Determine the [x, y] coordinate at the center of the cell enclosing the given text.  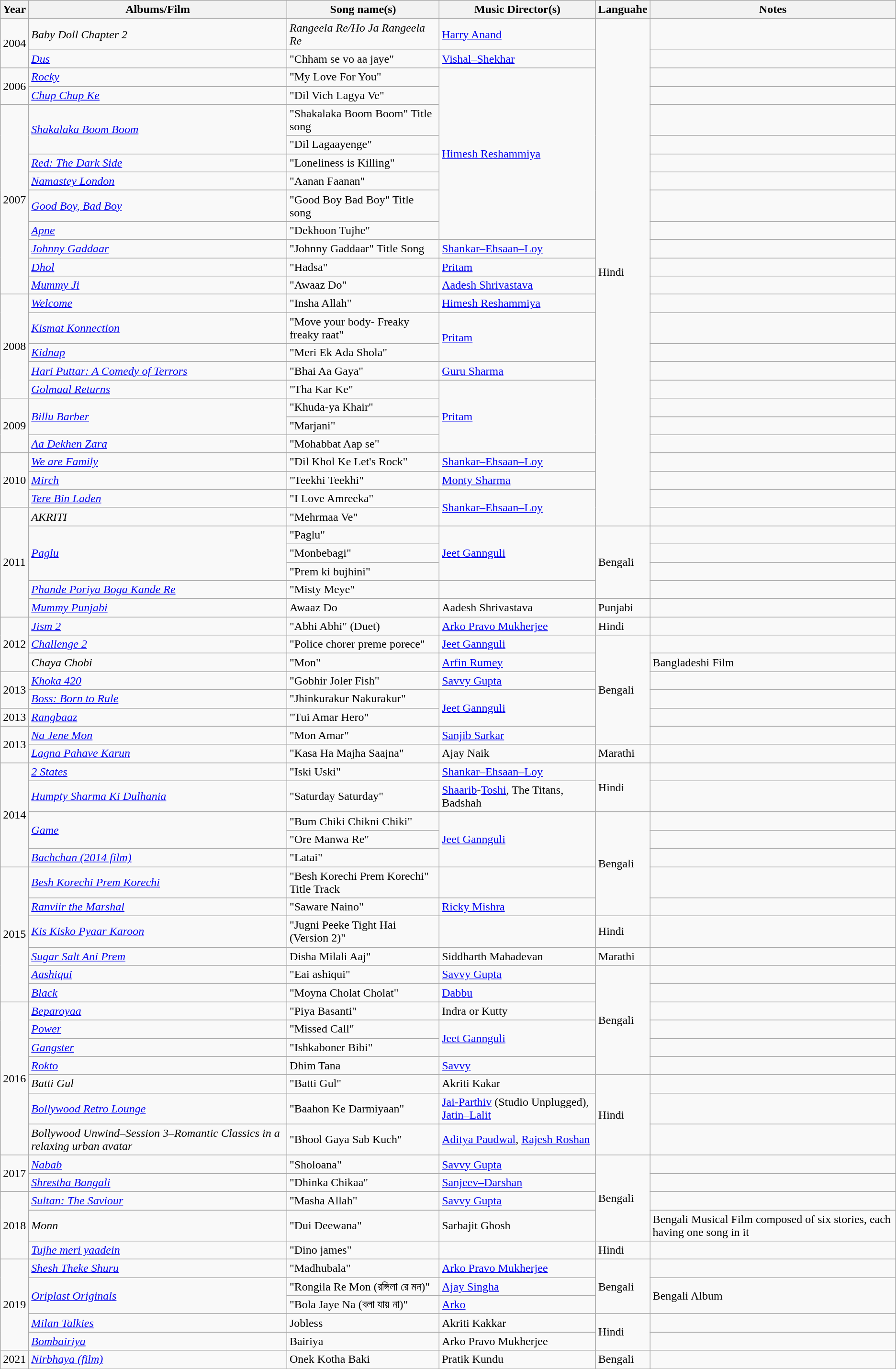
"Latai" [363, 857]
"Marjani" [363, 426]
"Paglu" [363, 535]
Baby Doll Chapter 2 [158, 34]
"Dui Deewana" [363, 1225]
Besh Korechi Prem Korechi [158, 882]
Shrestha Bangali [158, 1182]
"Dil Vich Lagya Ve" [363, 95]
Shaarib-Toshi, The Titans, Badshah [518, 797]
"Mon Amar" [363, 735]
"Gobhir Joler Fish" [363, 681]
"Hadsa" [363, 267]
"Jhinkurakur Nakurakur" [363, 699]
"Rongila Re Mon (রঙ্গিলা রে মন)" [363, 1287]
2004 [14, 43]
2010 [14, 480]
"Prem ki bujhini" [363, 571]
Golmaal Returns [158, 389]
Namastey London [158, 181]
"Johnny Gaddaar" Title Song [363, 248]
Monty Sharma [518, 480]
Lagna Pahave Karun [158, 753]
"Madhubala" [363, 1268]
"Dekhoon Tujhe" [363, 230]
Sultan: The Saviour [158, 1201]
Bengali Album [773, 1296]
Sugar Salt Ani Prem [158, 956]
Akriti Kakar [518, 1084]
"Kasa Ha Majha Saajna" [363, 753]
Gangster [158, 1047]
Batti Gul [158, 1084]
"Monbebagi" [363, 553]
We are Family [158, 462]
Mummy Punjabi [158, 608]
Milan Talkies [158, 1323]
Disha Milali Aaj" [363, 956]
2015 [14, 934]
"Awaaz Do" [363, 285]
"Khuda-ya Khair" [363, 407]
Akriti Kakkar [518, 1323]
Bangladeshi Film [773, 662]
2009 [14, 426]
2008 [14, 347]
Rangeela Re/Ho Ja Rangeela Re [363, 34]
Kismat Konnection [158, 328]
Siddharth Mahadevan [518, 956]
Hari Puttar: A Comedy of Terrors [158, 371]
Monn [158, 1225]
"Meri Ek Ada Shola" [363, 353]
Chup Chup Ke [158, 95]
Na Jene Mon [158, 735]
"Saware Naino" [363, 907]
Ajay Naik [518, 753]
Dabbu [518, 993]
Bachchan (2014 film) [158, 857]
Oriplast Originals [158, 1296]
2017 [14, 1173]
"Piya Basanti" [363, 1011]
"Bhai Aa Gaya" [363, 371]
Mummy Ji [158, 285]
Good Boy, Bad Boy [158, 206]
Black [158, 993]
Harry Anand [518, 34]
Dus [158, 59]
Challenge 2 [158, 644]
"Baahon Ke Darmiyaan" [363, 1109]
Kis Kisko Pyaar Karoon [158, 931]
"Batti Gul" [363, 1084]
Shesh Theke Shuru [158, 1268]
Sanjeev–Darshan [518, 1182]
"Dil Lagaayenge" [363, 145]
2014 [14, 815]
Aashiqui [158, 975]
Dhol [158, 267]
Jism 2 [158, 626]
Tere Bin Laden [158, 498]
Bollywood Unwind–Session 3–Romantic Classics in a relaxing urban avatar [158, 1139]
"Chham se vo aa jaye" [363, 59]
Guru Sharma [518, 371]
"Dhinka Chikaa" [363, 1182]
"Insha Allah" [363, 303]
"My Love For You" [363, 77]
Beparoyaa [158, 1011]
Song name(s) [363, 10]
"Missed Call" [363, 1029]
"Mon" [363, 662]
2018 [14, 1225]
Jai-Parthiv (Studio Unplugged), Jatin–Lalit [518, 1109]
Bollywood Retro Lounge [158, 1109]
"Aanan Faanan" [363, 181]
Arko [518, 1305]
AKRITI [158, 516]
"Moyna Cholat Cholat" [363, 993]
Pratik Kundu [518, 1359]
Dhim Tana [363, 1066]
"Jugni Peeke Tight Hai (Version 2)" [363, 931]
2016 [14, 1078]
"Ishkaboner Bibi" [363, 1047]
Bairiya [363, 1341]
2019 [14, 1305]
"Police chorer preme porece" [363, 644]
"Besh Korechi Prem Korechi" Title Track [363, 882]
Rocky [158, 77]
2006 [14, 86]
Boss: Born to Rule [158, 699]
Red: The Dark Side [158, 163]
Paglu [158, 553]
Apne [158, 230]
Vishal–Shekhar [518, 59]
"Bhool Gaya Sab Kuch" [363, 1139]
"Sholoana" [363, 1164]
Johnny Gaddaar [158, 248]
Khoka 420 [158, 681]
Bengali Musical Film composed of six stories, each having one song in it [773, 1225]
Savvy [518, 1066]
Albums/Film [158, 10]
Rokto [158, 1066]
Tujhe meri yaadein [158, 1250]
2021 [14, 1359]
"Shakalaka Boom Boom" Title song [363, 120]
"Eai ashiqui" [363, 975]
"Iski Uski" [363, 772]
Notes [773, 10]
"Teekhi Teekhi" [363, 480]
"Bola Jaye Na (বলা যায় না)" [363, 1305]
2012 [14, 644]
Music Director(s) [518, 10]
"Abhi Abhi" (Duet) [363, 626]
Bombairiya [158, 1341]
"Masha Allah" [363, 1201]
Shakalaka Boom Boom [158, 129]
Game [158, 830]
"Loneliness is Killing" [363, 163]
"Bum Chiki Chikni Chiki" [363, 821]
"Dino james" [363, 1250]
"Dil Khol Ke Let's Rock" [363, 462]
"Ore Manwa Re" [363, 839]
Phande Poriya Boga Kande Re [158, 590]
Ajay Singha [518, 1287]
Billu Barber [158, 416]
Ranviir the Marshal [158, 907]
"Tha Kar Ke" [363, 389]
Kidnap [158, 353]
Indra or Kutty [518, 1011]
Punjabi [623, 608]
Arfin Rumey [518, 662]
Ricky Mishra [518, 907]
Jobless [363, 1323]
Power [158, 1029]
Nirbhaya (film) [158, 1359]
Nabab [158, 1164]
Welcome [158, 303]
Sarbajit Ghosh [518, 1225]
Year [14, 10]
"Saturday Saturday" [363, 797]
"Mohabbat Aap se" [363, 444]
"Move your body- Freaky freaky raat" [363, 328]
2 States [158, 772]
Humpty Sharma Ki Dulhania [158, 797]
"Misty Meye" [363, 590]
Rangbaaz [158, 717]
"Tui Amar Hero" [363, 717]
"Mehrmaa Ve" [363, 516]
Languahe [623, 10]
"Good Boy Bad Boy" Title song [363, 206]
Aa Dekhen Zara [158, 444]
Chaya Chobi [158, 662]
Onek Kotha Baki [363, 1359]
Mirch [158, 480]
Aditya Paudwal, Rajesh Roshan [518, 1139]
Awaaz Do [363, 608]
2007 [14, 199]
Sanjib Sarkar [518, 735]
2011 [14, 562]
"I Love Amreeka" [363, 498]
